Scan for the cell matching the given text and deliver its (x, y) coordinate at center. 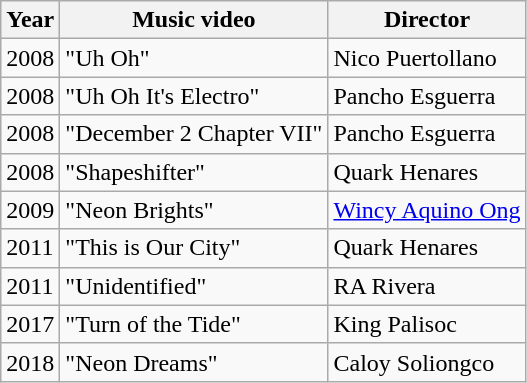
2009 (30, 210)
Wincy Aquino Ong (427, 210)
King Palisoc (427, 324)
"Uh Oh" (194, 58)
"Unidentified" (194, 286)
RA Rivera (427, 286)
"This is Our City" (194, 248)
"Uh Oh It's Electro" (194, 96)
Music video (194, 20)
"Turn of the Tide" (194, 324)
"Neon Brights" (194, 210)
Nico Puertollano (427, 58)
Caloy Soliongco (427, 362)
"Neon Dreams" (194, 362)
"Shapeshifter" (194, 172)
2018 (30, 362)
2017 (30, 324)
"December 2 Chapter VII" (194, 134)
Year (30, 20)
Director (427, 20)
